Search for the cell housing the specified text and yield its [X, Y] center coordinate. 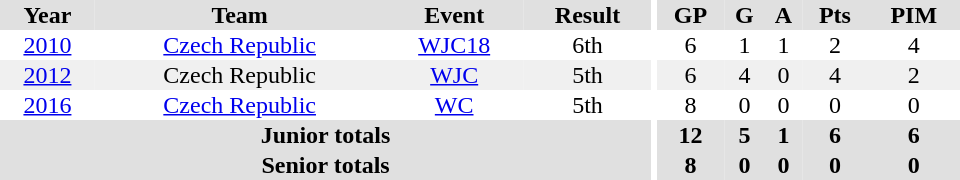
WJC [454, 75]
Result [588, 15]
GP [691, 15]
12 [691, 135]
2012 [48, 75]
PIM [914, 15]
Team [240, 15]
Year [48, 15]
A [784, 15]
2010 [48, 45]
6th [588, 45]
Pts [834, 15]
5 [744, 135]
2016 [48, 105]
Junior totals [326, 135]
WC [454, 105]
Event [454, 15]
WJC18 [454, 45]
G [744, 15]
Senior totals [326, 165]
